Determine the (X, Y) coordinate at the center of the cell enclosing the given text.  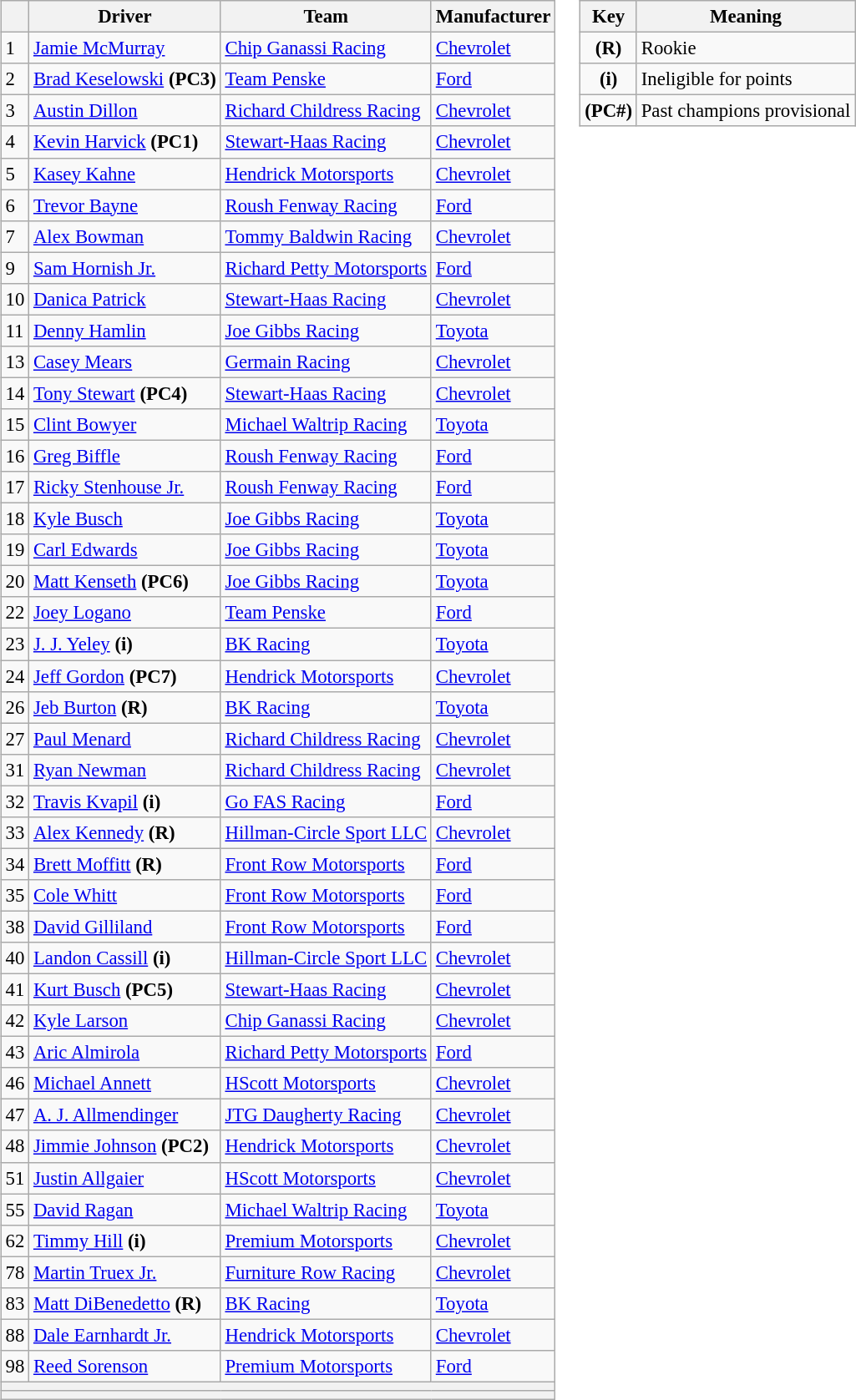
62 (15, 1241)
Brett Moffitt (R) (125, 864)
Past champions provisional (745, 111)
Tommy Baldwin Racing (326, 236)
Joey Logano (125, 613)
18 (15, 519)
Landon Cassill (i) (125, 958)
Brad Keselowski (PC3) (125, 79)
17 (15, 488)
46 (15, 1084)
2 (15, 79)
Greg Biffle (125, 456)
(R) (609, 48)
15 (15, 425)
Ryan Newman (125, 770)
David Ragan (125, 1210)
Cole Whitt (125, 896)
Kurt Busch (PC5) (125, 989)
7 (15, 236)
4 (15, 142)
Jimmie Johnson (PC2) (125, 1146)
Meaning (745, 17)
Reed Sorenson (125, 1367)
Trevor Bayne (125, 205)
38 (15, 927)
20 (15, 582)
11 (15, 331)
Alex Bowman (125, 236)
Matt Kenseth (PC6) (125, 582)
9 (15, 268)
(PC#) (609, 111)
A. J. Allmendinger (125, 1115)
JTG Daugherty Racing (326, 1115)
Ricky Stenhouse Jr. (125, 488)
41 (15, 989)
Dale Earnhardt Jr. (125, 1335)
Michael Annett (125, 1084)
Matt DiBenedetto (R) (125, 1303)
J. J. Yeley (i) (125, 644)
Jeff Gordon (PC7) (125, 675)
31 (15, 770)
Ineligible for points (745, 79)
Aric Almirola (125, 1053)
34 (15, 864)
78 (15, 1272)
Kyle Busch (125, 519)
Kasey Kahne (125, 174)
Paul Menard (125, 739)
43 (15, 1053)
83 (15, 1303)
6 (15, 205)
Tony Stewart (PC4) (125, 393)
Rookie (745, 48)
David Gilliland (125, 927)
24 (15, 675)
32 (15, 801)
Go FAS Racing (326, 801)
Timmy Hill (i) (125, 1241)
1 (15, 48)
Danica Patrick (125, 299)
13 (15, 362)
27 (15, 739)
Team (326, 17)
33 (15, 832)
Kyle Larson (125, 1021)
Travis Kvapil (i) (125, 801)
26 (15, 707)
(i) (609, 79)
14 (15, 393)
10 (15, 299)
Jamie McMurray (125, 48)
Denny Hamlin (125, 331)
98 (15, 1367)
Alex Kennedy (R) (125, 832)
Carl Edwards (125, 550)
47 (15, 1115)
Key (609, 17)
Sam Hornish Jr. (125, 268)
5 (15, 174)
Germain Racing (326, 362)
42 (15, 1021)
Furniture Row Racing (326, 1272)
Manufacturer (493, 17)
48 (15, 1146)
16 (15, 456)
Clint Bowyer (125, 425)
Austin Dillon (125, 111)
Jeb Burton (R) (125, 707)
35 (15, 896)
88 (15, 1335)
Casey Mears (125, 362)
23 (15, 644)
55 (15, 1210)
22 (15, 613)
Justin Allgaier (125, 1178)
40 (15, 958)
Driver (125, 17)
Kevin Harvick (PC1) (125, 142)
19 (15, 550)
3 (15, 111)
Martin Truex Jr. (125, 1272)
51 (15, 1178)
